Determine the [x, y] coordinate at the center of the cell enclosing the given text.  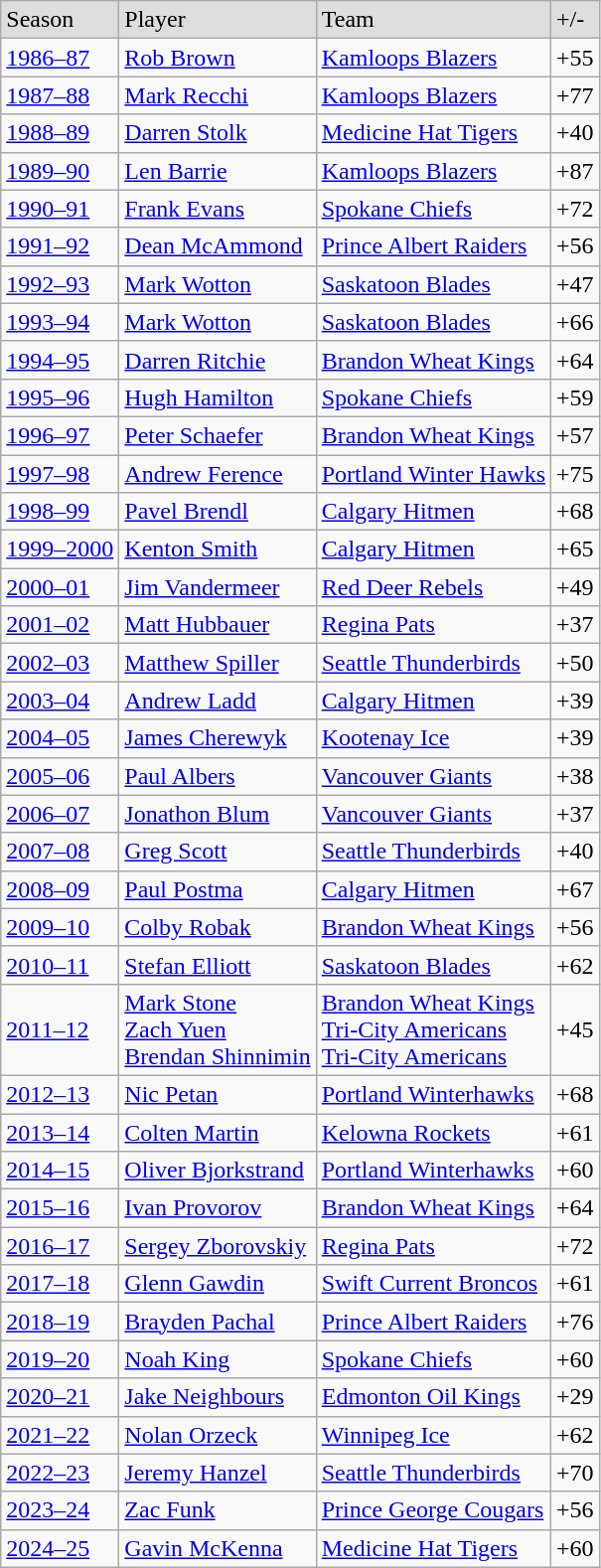
Brandon Wheat KingsTri-City AmericansTri-City Americans [433, 1029]
2018–19 [60, 1322]
Peter Schaefer [218, 435]
1992–93 [60, 284]
+77 [576, 95]
Dean McAmmond [218, 246]
Nic Petan [218, 1094]
2023–24 [60, 1510]
Kelowna Rockets [433, 1132]
Jake Neighbours [218, 1397]
Matthew Spiller [218, 663]
2017–18 [60, 1284]
2000–01 [60, 587]
Jonathon Blum [218, 814]
+66 [576, 322]
Kenton Smith [218, 549]
Greg Scott [218, 852]
+55 [576, 58]
+49 [576, 587]
2005–06 [60, 776]
2008–09 [60, 889]
2004–05 [60, 738]
Winnipeg Ice [433, 1435]
2007–08 [60, 852]
+76 [576, 1322]
+70 [576, 1473]
Swift Current Broncos [433, 1284]
+50 [576, 663]
Season [60, 20]
1999–2000 [60, 549]
Brayden Pachal [218, 1322]
Nolan Orzeck [218, 1435]
+/- [576, 20]
Prince George Cougars [433, 1510]
Jim Vandermeer [218, 587]
+59 [576, 397]
Colby Robak [218, 927]
2001–02 [60, 625]
2016–17 [60, 1246]
Hugh Hamilton [218, 397]
1994–95 [60, 360]
+47 [576, 284]
1990–91 [60, 209]
Zac Funk [218, 1510]
2011–12 [60, 1029]
Oliver Bjorkstrand [218, 1171]
+45 [576, 1029]
+67 [576, 889]
Colten Martin [218, 1132]
Stefan Elliott [218, 965]
2021–22 [60, 1435]
Len Barrie [218, 171]
2014–15 [60, 1171]
Darren Ritchie [218, 360]
Kootenay Ice [433, 738]
1986–87 [60, 58]
Edmonton Oil Kings [433, 1397]
1995–96 [60, 397]
Team [433, 20]
Darren Stolk [218, 133]
2013–14 [60, 1132]
+29 [576, 1397]
1989–90 [60, 171]
Andrew Ladd [218, 701]
2002–03 [60, 663]
Ivan Provorov [218, 1208]
Noah King [218, 1359]
Mark Recchi [218, 95]
2022–23 [60, 1473]
Gavin McKenna [218, 1548]
2012–13 [60, 1094]
Andrew Ference [218, 474]
Mark StoneZach YuenBrendan Shinnimin [218, 1029]
+65 [576, 549]
1987–88 [60, 95]
2019–20 [60, 1359]
Matt Hubbauer [218, 625]
1991–92 [60, 246]
2009–10 [60, 927]
Player [218, 20]
Glenn Gawdin [218, 1284]
+87 [576, 171]
Paul Postma [218, 889]
2006–07 [60, 814]
Portland Winter Hawks [433, 474]
2020–21 [60, 1397]
1993–94 [60, 322]
Red Deer Rebels [433, 587]
+75 [576, 474]
Sergey Zborovskiy [218, 1246]
+57 [576, 435]
2024–25 [60, 1548]
2010–11 [60, 965]
Frank Evans [218, 209]
1996–97 [60, 435]
Paul Albers [218, 776]
Pavel Brendl [218, 512]
2003–04 [60, 701]
+38 [576, 776]
1988–89 [60, 133]
Rob Brown [218, 58]
2015–16 [60, 1208]
Jeremy Hanzel [218, 1473]
1998–99 [60, 512]
James Cherewyk [218, 738]
1997–98 [60, 474]
